Output the [X, Y] coordinate of the center of the cell containing the given text.  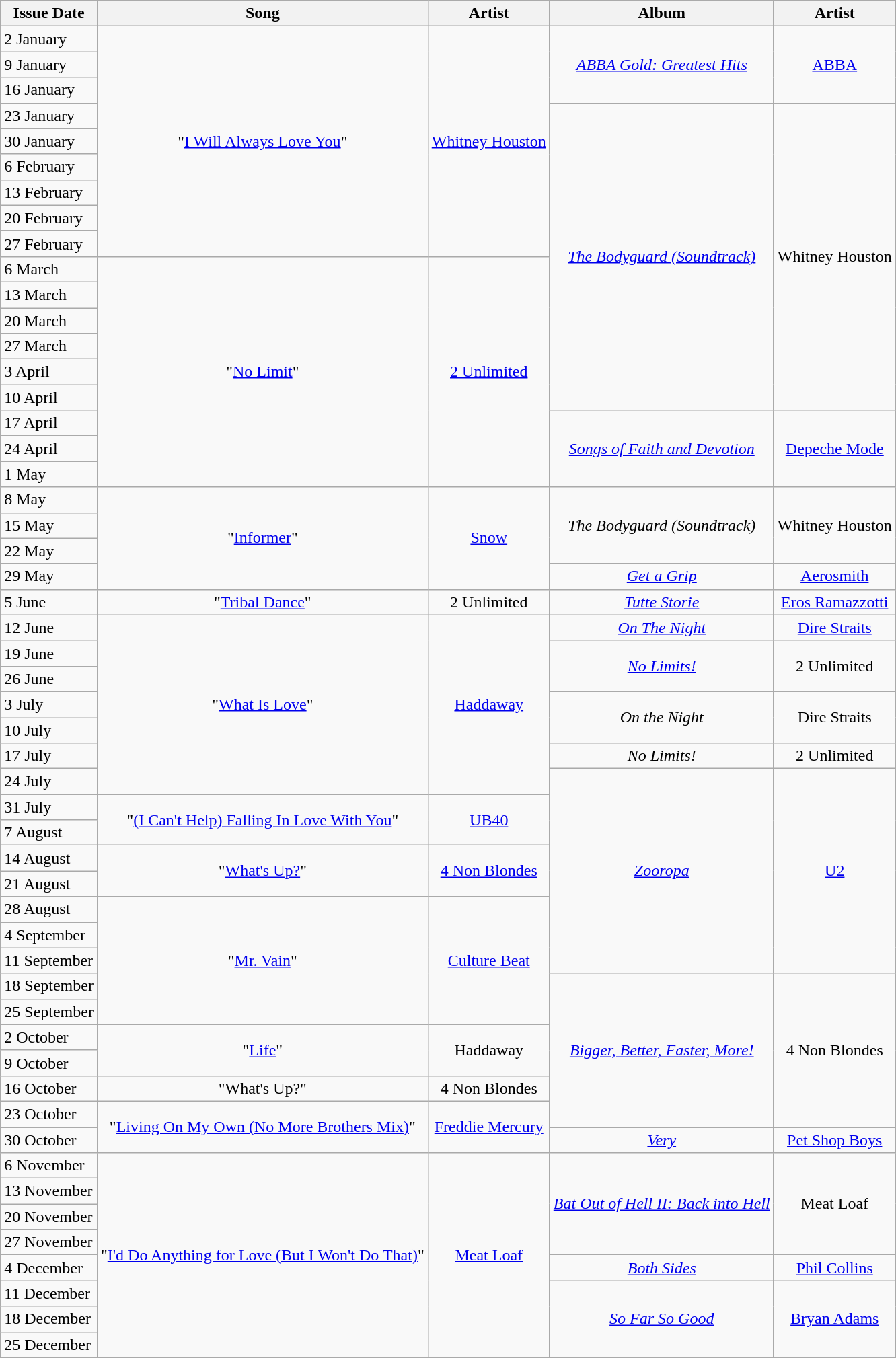
9 January [49, 65]
27 February [49, 243]
1 May [49, 474]
Bryan Adams [834, 1319]
"No Limit" [262, 371]
25 September [49, 1012]
On the Night [662, 717]
17 April [49, 423]
24 July [49, 782]
ABBA Gold: Greatest Hits [662, 65]
18 December [49, 1319]
23 January [49, 116]
9 October [49, 1063]
16 October [49, 1088]
"What Is Love" [262, 704]
Depeche Mode [834, 449]
12 June [49, 628]
2 January [49, 39]
Bigger, Better, Faster, More! [662, 1050]
14 August [49, 858]
Songs of Faith and Devotion [662, 449]
11 September [49, 960]
15 May [49, 525]
Culture Beat [488, 960]
So Far So Good [662, 1319]
6 November [49, 1166]
20 February [49, 218]
30 January [49, 141]
Freddie Mercury [488, 1127]
"Informer" [262, 538]
"I'd Do Anything for Love (But I Won't Do That)" [262, 1255]
3 July [49, 704]
Issue Date [49, 13]
Very [662, 1140]
27 November [49, 1242]
UB40 [488, 820]
Aerosmith [834, 576]
"Life" [262, 1050]
13 November [49, 1191]
28 August [49, 909]
"I Will Always Love You" [262, 141]
"Mr. Vain" [262, 960]
5 June [49, 602]
16 January [49, 90]
20 November [49, 1217]
6 March [49, 269]
U2 [834, 871]
13 February [49, 192]
30 October [49, 1140]
2 October [49, 1037]
8 May [49, 500]
7 August [49, 833]
29 May [49, 576]
23 October [49, 1114]
4 December [49, 1268]
31 July [49, 807]
Song [262, 13]
13 March [49, 295]
18 September [49, 986]
20 March [49, 321]
22 May [49, 551]
17 July [49, 756]
Album [662, 13]
10 July [49, 730]
19 June [49, 653]
ABBA [834, 65]
"Tribal Dance" [262, 602]
6 February [49, 167]
27 March [49, 346]
"(I Can't Help) Falling In Love With You" [262, 820]
Both Sides [662, 1268]
Bat Out of Hell II: Back into Hell [662, 1204]
21 August [49, 884]
Tutte Storie [662, 602]
3 April [49, 372]
4 September [49, 935]
Snow [488, 538]
24 April [49, 449]
11 December [49, 1293]
Pet Shop Boys [834, 1140]
Zooropa [662, 871]
25 December [49, 1345]
10 April [49, 398]
Phil Collins [834, 1268]
On The Night [662, 628]
Eros Ramazzotti [834, 602]
26 June [49, 679]
Get a Grip [662, 576]
"Living On My Own (No More Brothers Mix)" [262, 1127]
